Provide the [x, y] coordinate of the cell's center where the given text is located.  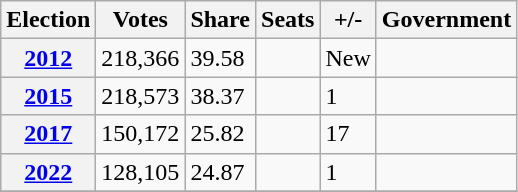
2022 [48, 172]
24.87 [220, 172]
150,172 [140, 134]
New [348, 58]
25.82 [220, 134]
2015 [48, 96]
2012 [48, 58]
Government [446, 20]
218,366 [140, 58]
17 [348, 134]
39.58 [220, 58]
218,573 [140, 96]
128,105 [140, 172]
+/- [348, 20]
38.37 [220, 96]
2017 [48, 134]
Share [220, 20]
Votes [140, 20]
Seats [288, 20]
Election [48, 20]
